Return [x, y] of the center of cell containing provided text 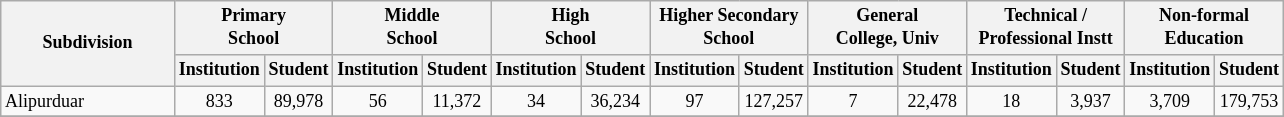
833 [219, 102]
Higher SecondarySchool [729, 28]
11,372 [458, 102]
22,478 [932, 102]
Alipurduar [88, 102]
Technical /Professional Instt [1045, 28]
7 [853, 102]
PrimarySchool [253, 28]
Non-formalEducation [1204, 28]
36,234 [616, 102]
97 [695, 102]
3,709 [1170, 102]
89,978 [298, 102]
Subdivision [88, 44]
34 [536, 102]
18 [1011, 102]
179,753 [1250, 102]
127,257 [774, 102]
3,937 [1090, 102]
HighSchool [570, 28]
56 [378, 102]
MiddleSchool [412, 28]
GeneralCollege, Univ [887, 28]
